Locate the cell with the specified text and output its [x, y] center coordinate. 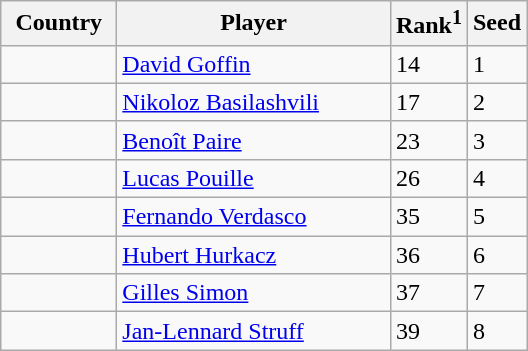
Seed [496, 24]
Country [59, 24]
Jan-Lennard Struff [254, 331]
1 [496, 64]
35 [428, 217]
3 [496, 140]
Nikoloz Basilashvili [254, 102]
6 [496, 255]
8 [496, 331]
17 [428, 102]
Lucas Pouille [254, 178]
23 [428, 140]
Rank1 [428, 24]
Gilles Simon [254, 293]
David Goffin [254, 64]
Fernando Verdasco [254, 217]
5 [496, 217]
Benoît Paire [254, 140]
2 [496, 102]
7 [496, 293]
26 [428, 178]
4 [496, 178]
14 [428, 64]
39 [428, 331]
36 [428, 255]
Hubert Hurkacz [254, 255]
Player [254, 24]
37 [428, 293]
